For the text-containing cell, return its midpoint in (X, Y) coordinate format. 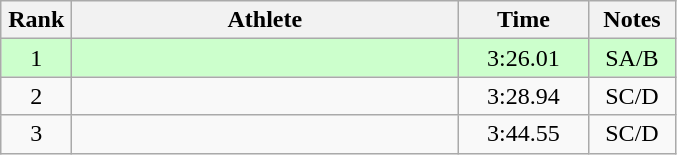
1 (36, 58)
Athlete (265, 20)
Notes (632, 20)
3:44.55 (524, 134)
SA/B (632, 58)
Time (524, 20)
Rank (36, 20)
3:28.94 (524, 96)
3 (36, 134)
2 (36, 96)
3:26.01 (524, 58)
